Extract the [x, y] coordinate from the center of the cell holding the provided text.  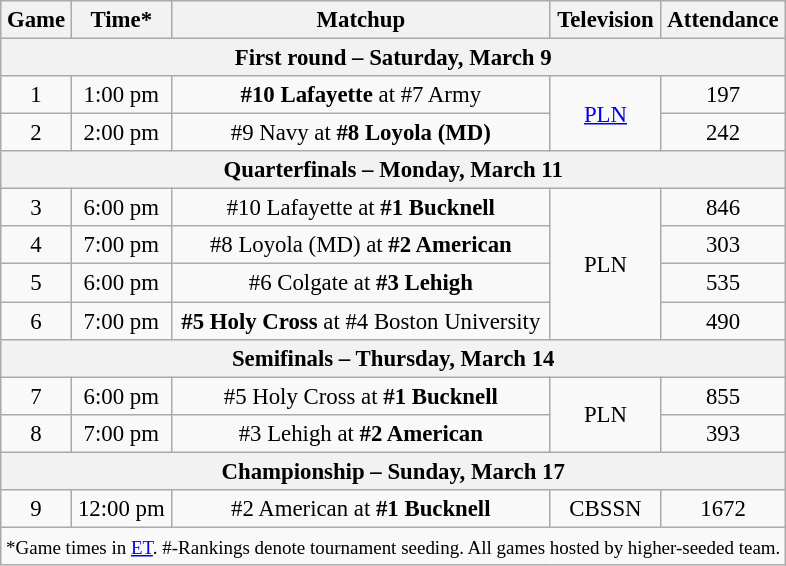
#5 Holy Cross at #4 Boston University [360, 321]
Television [605, 20]
CBSSN [605, 509]
2:00 pm [121, 133]
Quarterfinals – Monday, March 11 [394, 170]
#10 Lafayette at #1 Bucknell [360, 208]
4 [36, 245]
#6 Colgate at #3 Lehigh [360, 283]
Game [36, 20]
#2 American at #1 Bucknell [360, 509]
#10 Lafayette at #7 Army [360, 95]
Semifinals – Thursday, March 14 [394, 358]
1 [36, 95]
#8 Loyola (MD) at #2 American [360, 245]
1:00 pm [121, 95]
7 [36, 396]
Matchup [360, 20]
8 [36, 433]
12:00 pm [121, 509]
Championship – Sunday, March 17 [394, 471]
6 [36, 321]
5 [36, 283]
535 [722, 283]
242 [722, 133]
393 [722, 433]
855 [722, 396]
303 [722, 245]
846 [722, 208]
1672 [722, 509]
Attendance [722, 20]
First round – Saturday, March 9 [394, 58]
*Game times in ET. #-Rankings denote tournament seeding. All games hosted by higher-seeded team. [394, 546]
Time* [121, 20]
3 [36, 208]
490 [722, 321]
9 [36, 509]
2 [36, 133]
197 [722, 95]
#3 Lehigh at #2 American [360, 433]
#5 Holy Cross at #1 Bucknell [360, 396]
#9 Navy at #8 Loyola (MD) [360, 133]
